Pinpoint the cell where the given text exists, returning its (X, Y) midpoint coordinate. 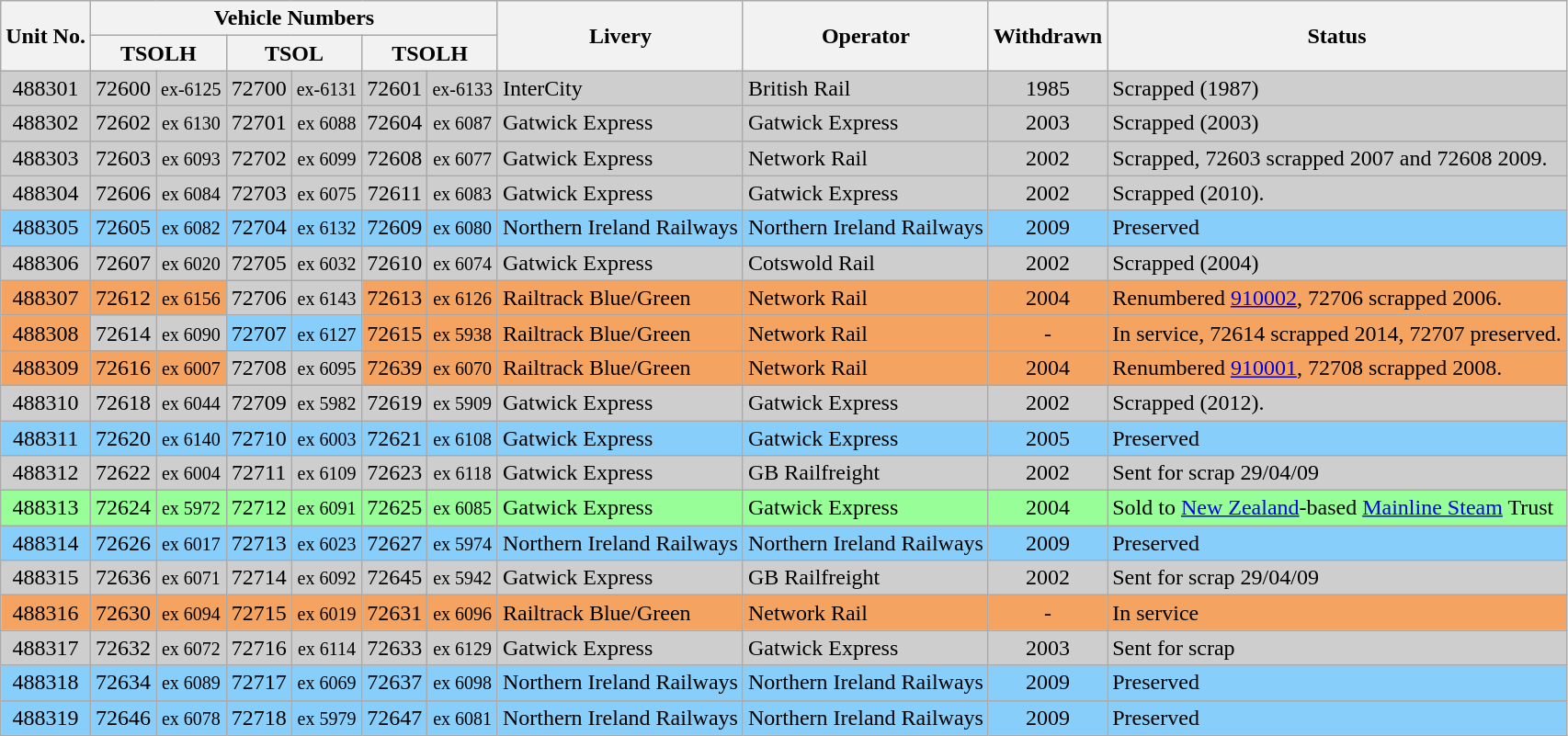
72713 (259, 543)
ex 6090 (191, 333)
ex-6133 (463, 88)
ex 6126 (463, 298)
ex 6019 (327, 613)
ex 6140 (191, 438)
488307 (46, 298)
72709 (259, 402)
488301 (46, 88)
72711 (259, 473)
72622 (123, 473)
Withdrawn (1048, 36)
488317 (46, 648)
72703 (259, 193)
ex 6096 (463, 613)
72609 (395, 228)
Livery (619, 36)
72707 (259, 333)
ex 5972 (191, 508)
72708 (259, 368)
72626 (123, 543)
ex 6085 (463, 508)
488319 (46, 718)
ex 6003 (327, 438)
ex 6074 (463, 263)
488304 (46, 193)
ex 5979 (327, 718)
72601 (395, 88)
ex 6070 (463, 368)
ex 6071 (191, 578)
72607 (123, 263)
72705 (259, 263)
488309 (46, 368)
72610 (395, 263)
488310 (46, 402)
Scrapped, 72603 scrapped 2007 and 72608 2009. (1337, 158)
ex 6094 (191, 613)
Unit No. (46, 36)
Renumbered 910002, 72706 scrapped 2006. (1337, 298)
72645 (395, 578)
72630 (123, 613)
ex 6118 (463, 473)
72634 (123, 683)
488302 (46, 123)
2005 (1048, 438)
72621 (395, 438)
ex-6131 (327, 88)
ex 6098 (463, 683)
72717 (259, 683)
72605 (123, 228)
InterCity (619, 88)
ex 6077 (463, 158)
In service (1337, 613)
72625 (395, 508)
ex 6084 (191, 193)
72612 (123, 298)
72632 (123, 648)
ex 6075 (327, 193)
72603 (123, 158)
ex 6114 (327, 648)
72620 (123, 438)
488314 (46, 543)
ex 5942 (463, 578)
72613 (395, 298)
ex 6088 (327, 123)
72631 (395, 613)
72701 (259, 123)
72702 (259, 158)
ex 6095 (327, 368)
72716 (259, 648)
ex 6099 (327, 158)
ex 6020 (191, 263)
ex 5938 (463, 333)
ex 6156 (191, 298)
Scrapped (2003) (1337, 123)
ex 6069 (327, 683)
ex 5909 (463, 402)
ex 6092 (327, 578)
72623 (395, 473)
Vehicle Numbers (294, 18)
488306 (46, 263)
72646 (123, 718)
ex 6080 (463, 228)
72637 (395, 683)
72615 (395, 333)
ex 6089 (191, 683)
72633 (395, 648)
488318 (46, 683)
Scrapped (2010). (1337, 193)
ex 5974 (463, 543)
Cotswold Rail (866, 263)
72604 (395, 123)
ex 6091 (327, 508)
ex 6143 (327, 298)
Operator (866, 36)
72706 (259, 298)
72600 (123, 88)
TSOL (294, 53)
ex 6007 (191, 368)
Status (1337, 36)
ex 6072 (191, 648)
72627 (395, 543)
Scrapped (2012). (1337, 402)
488303 (46, 158)
72616 (123, 368)
ex 6078 (191, 718)
72608 (395, 158)
488313 (46, 508)
British Rail (866, 88)
ex-6125 (191, 88)
ex 6017 (191, 543)
ex 6132 (327, 228)
72710 (259, 438)
488316 (46, 613)
72714 (259, 578)
488312 (46, 473)
ex 6044 (191, 402)
72647 (395, 718)
ex 6023 (327, 543)
ex 6108 (463, 438)
488305 (46, 228)
In service, 72614 scrapped 2014, 72707 preserved. (1337, 333)
ex 6082 (191, 228)
ex 6093 (191, 158)
ex 6032 (327, 263)
72602 (123, 123)
72700 (259, 88)
72704 (259, 228)
ex 6130 (191, 123)
488308 (46, 333)
72614 (123, 333)
ex 6127 (327, 333)
488315 (46, 578)
488311 (46, 438)
72618 (123, 402)
ex 6081 (463, 718)
1985 (1048, 88)
ex 6083 (463, 193)
72718 (259, 718)
Scrapped (2004) (1337, 263)
72611 (395, 193)
Renumbered 910001, 72708 scrapped 2008. (1337, 368)
ex 5982 (327, 402)
72715 (259, 613)
72624 (123, 508)
ex 6129 (463, 648)
72606 (123, 193)
ex 6109 (327, 473)
Sent for scrap (1337, 648)
72639 (395, 368)
Scrapped (1987) (1337, 88)
ex 6087 (463, 123)
72619 (395, 402)
72712 (259, 508)
Sold to New Zealand-based Mainline Steam Trust (1337, 508)
ex 6004 (191, 473)
72636 (123, 578)
